Determine the (x, y) coordinate at the center of the cell enclosing the given text.  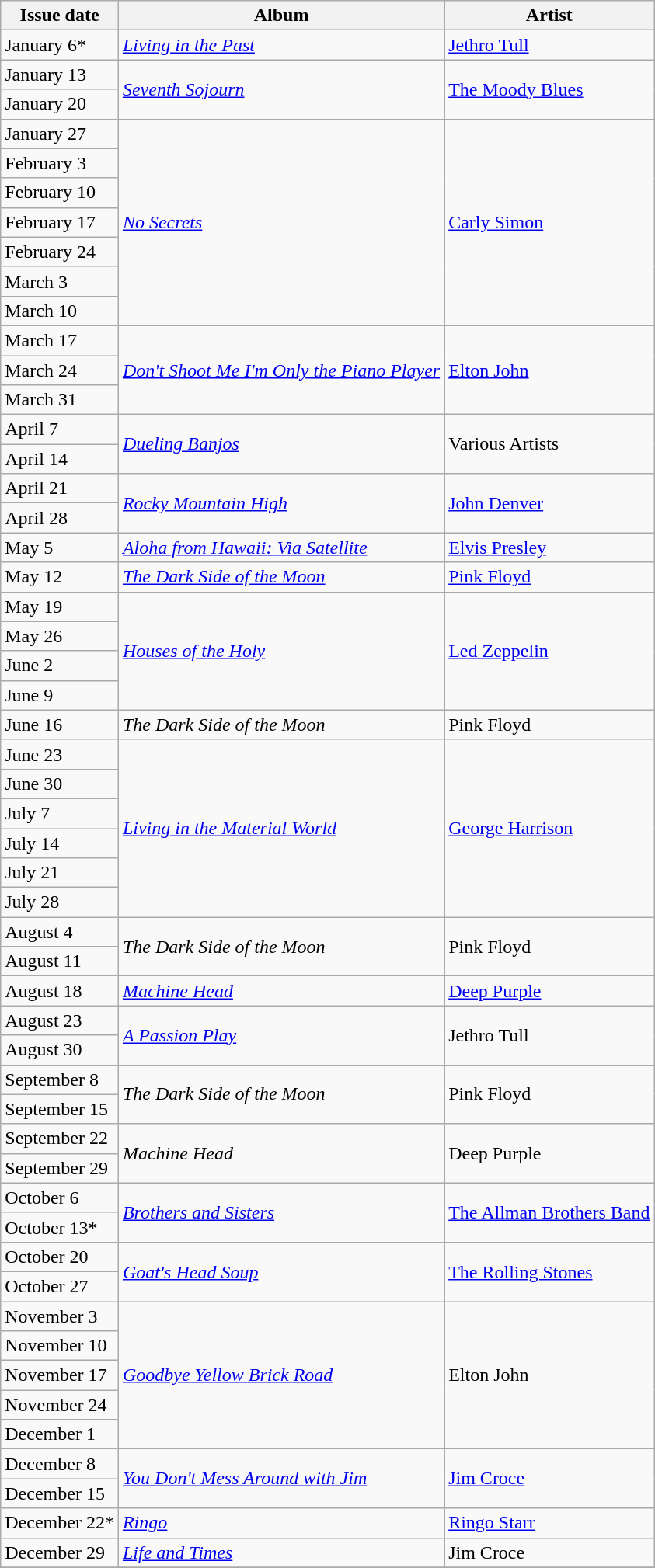
January 27 (60, 134)
August 4 (60, 932)
June 23 (60, 754)
November 3 (60, 1316)
April 7 (60, 429)
Seventh Sojourn (281, 89)
December 1 (60, 1434)
October 27 (60, 1286)
Ringo (281, 1523)
August 23 (60, 1020)
March 17 (60, 340)
No Secrets (281, 222)
September 29 (60, 1168)
December 29 (60, 1552)
Album (281, 16)
September 22 (60, 1139)
May 12 (60, 577)
Goodbye Yellow Brick Road (281, 1375)
December 22* (60, 1523)
July 21 (60, 873)
Living in the Past (281, 45)
July 28 (60, 902)
October 13* (60, 1227)
Aloha from Hawaii: Via Satellite (281, 548)
August 11 (60, 961)
Rocky Mountain High (281, 503)
April 14 (60, 459)
October 6 (60, 1198)
John Denver (549, 503)
February 10 (60, 193)
George Harrison (549, 828)
September 15 (60, 1109)
Living in the Material World (281, 828)
January 6* (60, 45)
Issue date (60, 16)
June 16 (60, 725)
Dueling Banjos (281, 444)
June 2 (60, 666)
Ringo Starr (549, 1523)
Life and Times (281, 1552)
November 24 (60, 1405)
April 28 (60, 518)
Various Artists (549, 444)
July 7 (60, 813)
Houses of the Holy (281, 651)
July 14 (60, 843)
Artist (549, 16)
The Rolling Stones (549, 1271)
August 30 (60, 1050)
November 10 (60, 1346)
January 20 (60, 104)
February 24 (60, 252)
A Passion Play (281, 1035)
May 5 (60, 548)
March 24 (60, 370)
June 9 (60, 695)
May 19 (60, 607)
Carly Simon (549, 222)
The Allman Brothers Band (549, 1212)
March 31 (60, 400)
February 3 (60, 163)
April 21 (60, 488)
January 13 (60, 75)
Led Zeppelin (549, 651)
Goat's Head Soup (281, 1271)
February 17 (60, 222)
The Moody Blues (549, 89)
Brothers and Sisters (281, 1212)
You Don't Mess Around with Jim (281, 1479)
May 26 (60, 636)
Don't Shoot Me I'm Only the Piano Player (281, 370)
October 20 (60, 1257)
June 30 (60, 784)
Elvis Presley (549, 548)
November 17 (60, 1375)
March 3 (60, 281)
September 8 (60, 1080)
March 10 (60, 311)
December 8 (60, 1464)
August 18 (60, 991)
December 15 (60, 1493)
